Scan for the cell matching the given text and deliver its (x, y) coordinate at center. 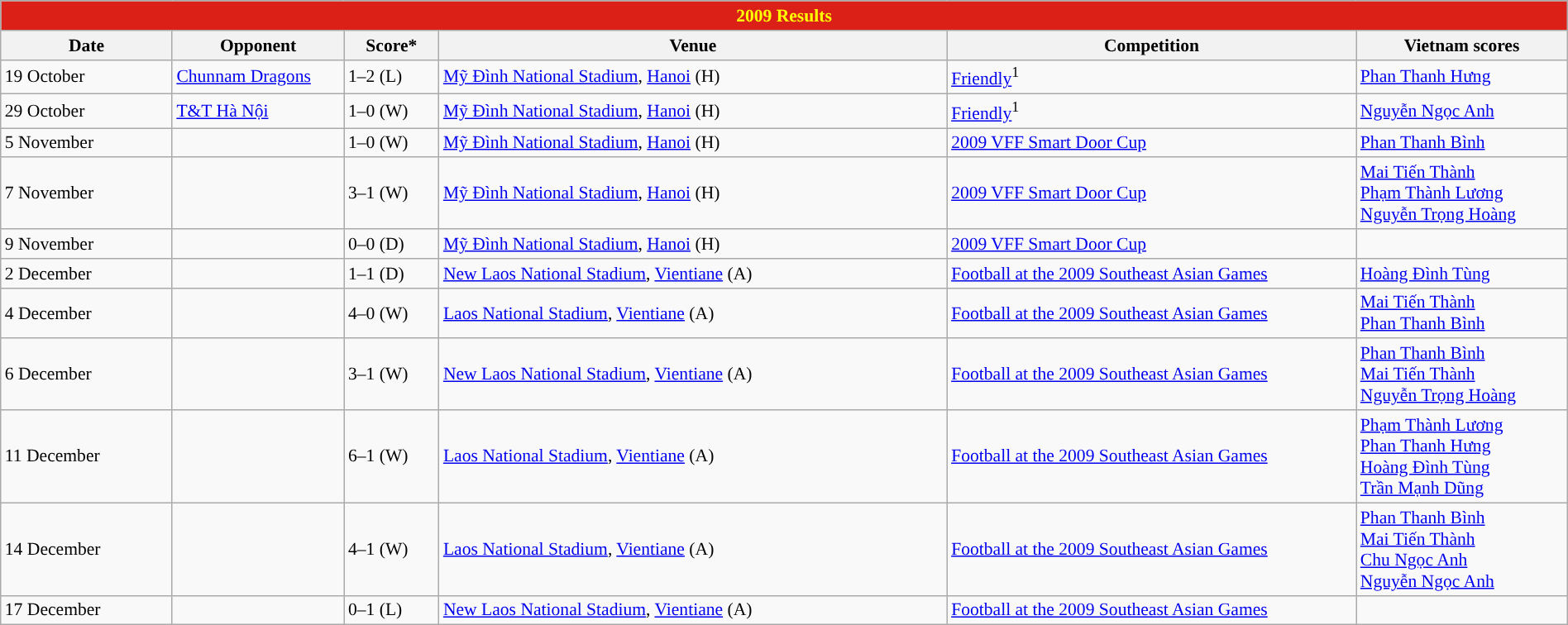
4 December (87, 314)
2 December (87, 274)
Phan Thanh Bình Mai Tiến Thành Chu Ngọc Anh Nguyễn Ngọc Anh (1462, 549)
11 December (87, 456)
1–2 (L) (392, 76)
2009 Results (784, 16)
Nguyễn Ngọc Anh (1462, 111)
Mai Tiến Thành Phan Thanh Bình (1462, 314)
Opponent (258, 45)
6 December (87, 375)
14 December (87, 549)
Date (87, 45)
Phan Thanh Bình Mai Tiến Thành Nguyễn Trọng Hoàng (1462, 375)
Competition (1151, 45)
4–0 (W) (392, 314)
29 October (87, 111)
1–1 (D) (392, 274)
Mai Tiến Thành Phạm Thành Lương Nguyễn Trọng Hoàng (1462, 193)
Chunnam Dragons (258, 76)
Vietnam scores (1462, 45)
19 October (87, 76)
7 November (87, 193)
6–1 (W) (392, 456)
Phan Thanh Hưng (1462, 76)
Venue (693, 45)
0–0 (D) (392, 244)
4–1 (W) (392, 549)
Hoàng Đình Tùng (1462, 274)
Phạm Thành Lương Phan Thanh Hưng Hoàng Đình Tùng Trần Mạnh Dũng (1462, 456)
5 November (87, 143)
T&T Hà Nội (258, 111)
9 November (87, 244)
Phan Thanh Bình (1462, 143)
Score* (392, 45)
